Extract the [x, y] coordinate from the center of the cell holding the provided text.  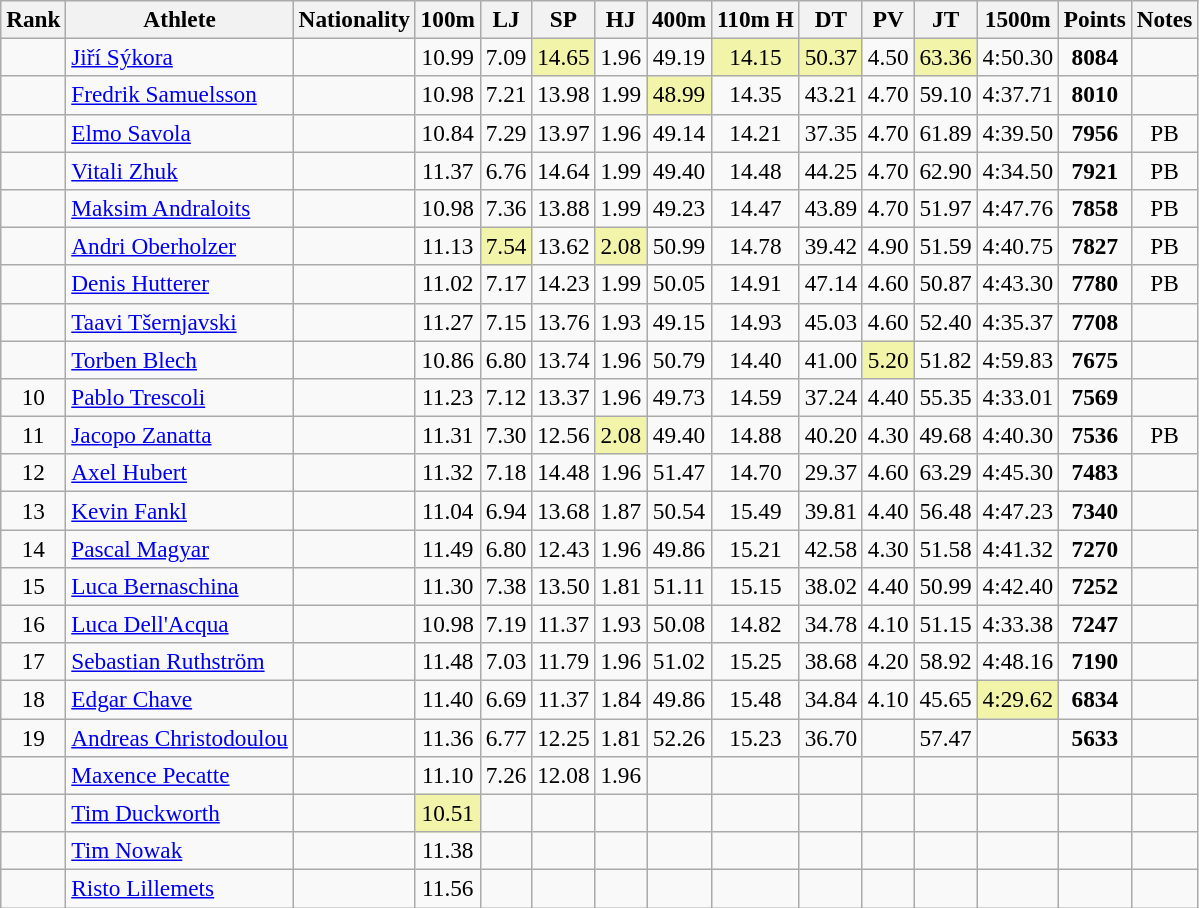
7.09 [506, 57]
4:47.23 [1018, 510]
Edgar Chave [180, 699]
12 [34, 473]
400m [678, 19]
7675 [1094, 359]
13.76 [564, 322]
13.62 [564, 246]
11.27 [448, 322]
58.92 [946, 662]
4:33.01 [1018, 397]
38.02 [830, 586]
SP [564, 19]
7708 [1094, 322]
10.51 [448, 813]
7.18 [506, 473]
6.76 [506, 170]
17 [34, 662]
49.19 [678, 57]
1.84 [621, 699]
52.26 [678, 737]
14.21 [756, 133]
7.03 [506, 662]
6834 [1094, 699]
7956 [1094, 133]
47.14 [830, 284]
29.37 [830, 473]
7270 [1094, 548]
49.15 [678, 322]
14.65 [564, 57]
12.56 [564, 435]
19 [34, 737]
13.88 [564, 208]
15.25 [756, 662]
100m [448, 19]
50.87 [946, 284]
45.03 [830, 322]
51.15 [946, 624]
Notes [1164, 19]
51.82 [946, 359]
Jacopo Zanatta [180, 435]
51.11 [678, 586]
56.48 [946, 510]
4:39.50 [1018, 133]
Elmo Savola [180, 133]
7.30 [506, 435]
50.79 [678, 359]
49.73 [678, 397]
34.84 [830, 699]
51.58 [946, 548]
34.78 [830, 624]
41.00 [830, 359]
7780 [1094, 284]
Risto Lillemets [180, 888]
15 [34, 586]
49.23 [678, 208]
11.79 [564, 662]
7.15 [506, 322]
4.20 [888, 662]
Points [1094, 19]
13.98 [564, 95]
13 [34, 510]
36.70 [830, 737]
12.43 [564, 548]
10.84 [448, 133]
1.87 [621, 510]
7.29 [506, 133]
Nationality [354, 19]
4:42.40 [1018, 586]
57.47 [946, 737]
49.14 [678, 133]
39.42 [830, 246]
7247 [1094, 624]
43.89 [830, 208]
14.64 [564, 170]
13.74 [564, 359]
13.68 [564, 510]
10.99 [448, 57]
7.12 [506, 397]
110m H [756, 19]
11.48 [448, 662]
7190 [1094, 662]
13.37 [564, 397]
7.19 [506, 624]
42.58 [830, 548]
4:34.50 [1018, 170]
43.21 [830, 95]
JT [946, 19]
4:59.83 [1018, 359]
14.40 [756, 359]
11.49 [448, 548]
14.88 [756, 435]
15.15 [756, 586]
37.35 [830, 133]
Fredrik Samuelsson [180, 95]
8084 [1094, 57]
10.86 [448, 359]
Luca Bernaschina [180, 586]
Taavi Tšernjavski [180, 322]
4:29.62 [1018, 699]
45.65 [946, 699]
4:37.71 [1018, 95]
5.20 [888, 359]
40.20 [830, 435]
52.40 [946, 322]
4:47.76 [1018, 208]
39.81 [830, 510]
6.77 [506, 737]
50.08 [678, 624]
11.31 [448, 435]
Pascal Magyar [180, 548]
14.23 [564, 284]
63.36 [946, 57]
6.94 [506, 510]
7.36 [506, 208]
8010 [1094, 95]
Pablo Trescoli [180, 397]
4:35.37 [1018, 322]
14.59 [756, 397]
44.25 [830, 170]
51.97 [946, 208]
14.15 [756, 57]
11.30 [448, 586]
PV [888, 19]
Torben Blech [180, 359]
15.21 [756, 548]
14.35 [756, 95]
11.32 [448, 473]
4:48.16 [1018, 662]
51.02 [678, 662]
11.38 [448, 850]
7.26 [506, 775]
HJ [621, 19]
DT [830, 19]
15.48 [756, 699]
Luca Dell'Acqua [180, 624]
5633 [1094, 737]
15.23 [756, 737]
Tim Nowak [180, 850]
7536 [1094, 435]
7483 [1094, 473]
11.04 [448, 510]
Andri Oberholzer [180, 246]
Axel Hubert [180, 473]
7921 [1094, 170]
15.49 [756, 510]
7340 [1094, 510]
Maxence Pecatte [180, 775]
7.17 [506, 284]
Kevin Fankl [180, 510]
Maksim Andraloits [180, 208]
4:33.38 [1018, 624]
62.90 [946, 170]
13.50 [564, 586]
11.40 [448, 699]
63.29 [946, 473]
50.37 [830, 57]
LJ [506, 19]
11.13 [448, 246]
Rank [34, 19]
1500m [1018, 19]
4.90 [888, 246]
4:40.75 [1018, 246]
4:50.30 [1018, 57]
7252 [1094, 586]
37.24 [830, 397]
14.82 [756, 624]
12.25 [564, 737]
Athlete [180, 19]
11.02 [448, 284]
14.91 [756, 284]
6.69 [506, 699]
4.50 [888, 57]
55.35 [946, 397]
Denis Hutterer [180, 284]
11.56 [448, 888]
10 [34, 397]
14.70 [756, 473]
61.89 [946, 133]
13.97 [564, 133]
11.10 [448, 775]
49.68 [946, 435]
14 [34, 548]
59.10 [946, 95]
48.99 [678, 95]
Tim Duckworth [180, 813]
51.59 [946, 246]
Jiří Sýkora [180, 57]
50.05 [678, 284]
7.21 [506, 95]
7.54 [506, 246]
7827 [1094, 246]
4:43.30 [1018, 284]
16 [34, 624]
51.47 [678, 473]
11.36 [448, 737]
Sebastian Ruthström [180, 662]
4:41.32 [1018, 548]
18 [34, 699]
14.93 [756, 322]
11 [34, 435]
14.78 [756, 246]
50.54 [678, 510]
7.38 [506, 586]
7858 [1094, 208]
4:40.30 [1018, 435]
7569 [1094, 397]
12.08 [564, 775]
38.68 [830, 662]
Andreas Christodoulou [180, 737]
4:45.30 [1018, 473]
Vitali Zhuk [180, 170]
14.47 [756, 208]
11.23 [448, 397]
